For the text-containing cell, return its midpoint in (x, y) coordinate format. 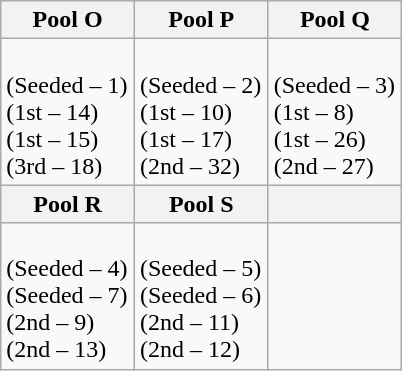
Pool S (201, 204)
(Seeded – 2) (1st – 10) (1st – 17) (2nd – 32) (201, 112)
Pool P (201, 20)
(Seeded – 1) (1st – 14) (1st – 15) (3rd – 18) (68, 112)
Pool Q (335, 20)
Pool O (68, 20)
(Seeded – 3) (1st – 8) (1st – 26) (2nd – 27) (335, 112)
(Seeded – 4) (Seeded – 7) (2nd – 9) (2nd – 13) (68, 296)
Pool R (68, 204)
(Seeded – 5) (Seeded – 6) (2nd – 11) (2nd – 12) (201, 296)
